Output the (X, Y) coordinate of the center of the cell containing the given text.  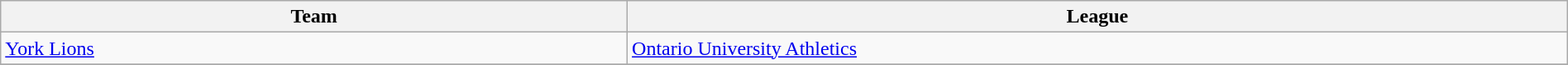
Ontario University Athletics (1098, 48)
League (1098, 17)
York Lions (314, 48)
Team (314, 17)
